Output the (x, y) coordinate of the center of the cell containing the given text.  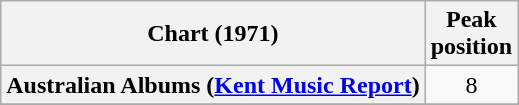
8 (471, 85)
Australian Albums (Kent Music Report) (213, 85)
Peak position (471, 34)
Chart (1971) (213, 34)
